Search for the cell housing the specified text and yield its [x, y] center coordinate. 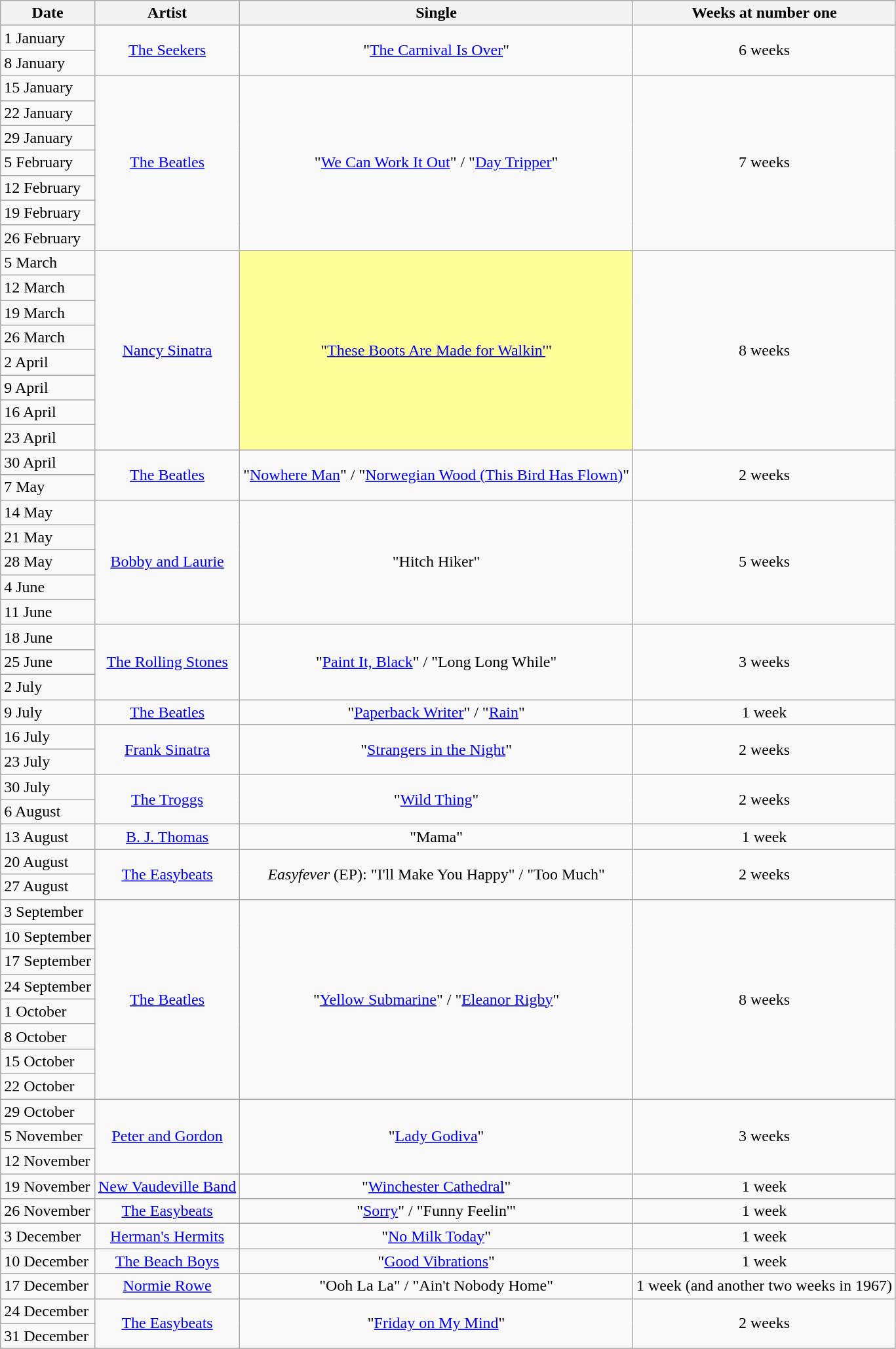
3 December [48, 1236]
21 May [48, 537]
The Troggs [166, 799]
Frank Sinatra [166, 750]
22 October [48, 1086]
"We Can Work It Out" / "Day Tripper" [437, 163]
31 December [48, 1336]
25 June [48, 662]
29 January [48, 138]
15 October [48, 1061]
16 July [48, 737]
7 weeks [764, 163]
Nancy Sinatra [166, 350]
1 January [48, 38]
10 December [48, 1261]
The Rolling Stones [166, 662]
7 May [48, 487]
"Good Vibrations" [437, 1261]
29 October [48, 1112]
17 December [48, 1286]
28 May [48, 562]
22 January [48, 113]
"Winchester Cathedral" [437, 1186]
26 March [48, 338]
2 April [48, 363]
24 September [48, 986]
13 August [48, 837]
26 February [48, 237]
"Mama" [437, 837]
4 June [48, 587]
19 February [48, 212]
Weeks at number one [764, 13]
Peter and Gordon [166, 1137]
"The Carnival Is Over" [437, 50]
New Vaudeville Band [166, 1186]
23 July [48, 762]
Easyfever (EP): "I'll Make You Happy" / "Too Much" [437, 874]
"These Boots Are Made for Walkin'" [437, 350]
19 March [48, 313]
"Hitch Hiker" [437, 562]
1 October [48, 1011]
Bobby and Laurie [166, 562]
The Seekers [166, 50]
Normie Rowe [166, 1286]
5 February [48, 163]
The Beach Boys [166, 1261]
6 August [48, 812]
Single [437, 13]
26 November [48, 1211]
18 June [48, 637]
"No Milk Today" [437, 1236]
5 weeks [764, 562]
"Lady Godiva" [437, 1137]
"Yellow Submarine" / "Eleanor Rigby" [437, 999]
9 April [48, 388]
19 November [48, 1186]
2 July [48, 687]
10 September [48, 936]
Herman's Hermits [166, 1236]
30 July [48, 787]
11 June [48, 612]
16 April [48, 413]
"Friday on My Mind" [437, 1323]
"Wild Thing" [437, 799]
5 November [48, 1137]
9 July [48, 712]
"Sorry" / "Funny Feelin'" [437, 1211]
8 January [48, 63]
3 September [48, 912]
"Nowhere Man" / "Norwegian Wood (This Bird Has Flown)" [437, 475]
Artist [166, 13]
12 November [48, 1161]
12 March [48, 287]
15 January [48, 88]
23 April [48, 437]
24 December [48, 1311]
B. J. Thomas [166, 837]
8 October [48, 1036]
"Paint It, Black" / "Long Long While" [437, 662]
14 May [48, 512]
"Paperback Writer" / "Rain" [437, 712]
5 March [48, 262]
"Ooh La La" / "Ain't Nobody Home" [437, 1286]
"Strangers in the Night" [437, 750]
17 September [48, 961]
6 weeks [764, 50]
27 August [48, 887]
20 August [48, 862]
12 February [48, 188]
Date [48, 13]
30 April [48, 462]
1 week (and another two weeks in 1967) [764, 1286]
